Detect which cell encompasses the target text, then output its (x, y) center coordinate. 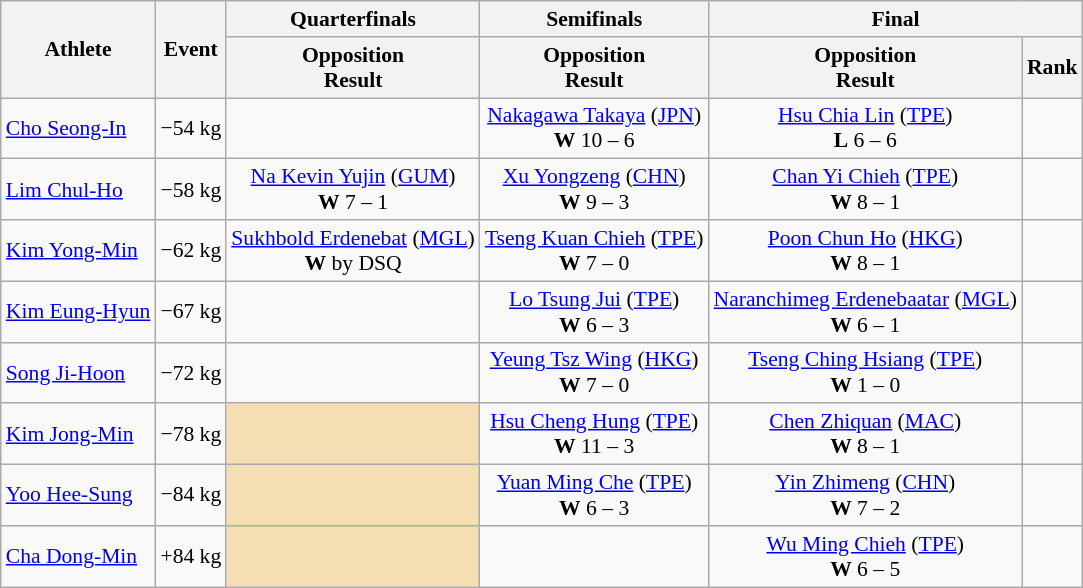
−72 kg (190, 372)
Na Kevin Yujin (GUM)W 7 – 1 (353, 190)
Kim Yong-Min (78, 250)
Cha Dong-Min (78, 556)
−84 kg (190, 496)
Wu Ming Chieh (TPE)W 6 – 5 (866, 556)
−78 kg (190, 434)
Yoo Hee-Sung (78, 496)
Yeung Tsz Wing (HKG)W 7 – 0 (594, 372)
Kim Jong-Min (78, 434)
Event (190, 50)
−67 kg (190, 312)
Nakagawa Takaya (JPN)W 10 – 6 (594, 128)
Xu Yongzeng (CHN)W 9 – 3 (594, 190)
Hsu Cheng Hung (TPE)W 11 – 3 (594, 434)
Poon Chun Ho (HKG)W 8 – 1 (866, 250)
Rank (1052, 68)
Athlete (78, 50)
Sukhbold Erdenebat (MGL)W by DSQ (353, 250)
−54 kg (190, 128)
Hsu Chia Lin (TPE)L 6 – 6 (866, 128)
Lim Chul-Ho (78, 190)
Kim Eung-Hyun (78, 312)
Lo Tsung Jui (TPE)W 6 – 3 (594, 312)
Song Ji-Hoon (78, 372)
Chen Zhiquan (MAC)W 8 – 1 (866, 434)
Tseng Kuan Chieh (TPE)W 7 – 0 (594, 250)
+84 kg (190, 556)
Quarterfinals (353, 19)
−58 kg (190, 190)
Chan Yi Chieh (TPE)W 8 – 1 (866, 190)
Naranchimeg Erdenebaatar (MGL)W 6 – 1 (866, 312)
Yin Zhimeng (CHN)W 7 – 2 (866, 496)
Cho Seong-In (78, 128)
Yuan Ming Che (TPE)W 6 – 3 (594, 496)
Semifinals (594, 19)
Final (896, 19)
Tseng Ching Hsiang (TPE)W 1 – 0 (866, 372)
−62 kg (190, 250)
